Scan for the cell matching the given text and deliver its [X, Y] coordinate at center. 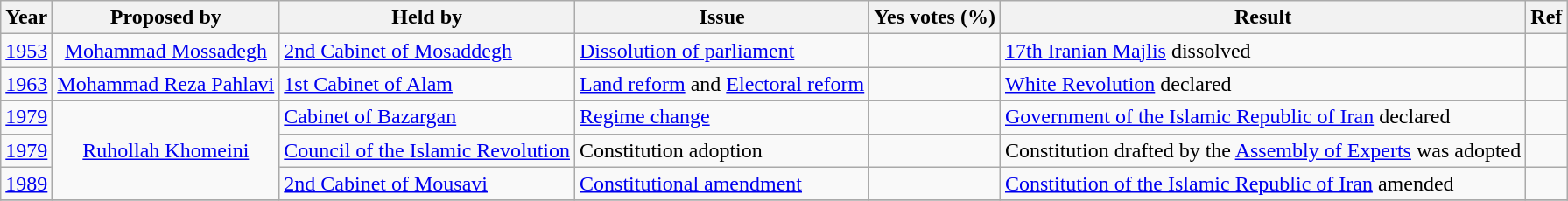
Constitutional amendment [722, 184]
Dissolution of parliament [722, 51]
Council of the Islamic Revolution [427, 150]
Ruhollah Khomeini [166, 150]
Constitution of the Islamic Republic of Iran amended [1262, 184]
Proposed by [166, 17]
Government of the Islamic Republic of Iran declared [1262, 117]
Land reform and Electoral reform [722, 84]
1989 [26, 184]
Held by [427, 17]
1st Cabinet of Alam [427, 84]
1953 [26, 51]
17th Iranian Majlis dissolved [1262, 51]
Mohammad Reza Pahlavi [166, 84]
Constitution drafted by the Assembly of Experts was adopted [1262, 150]
Year [26, 17]
2nd Cabinet of Mousavi [427, 184]
White Revolution declared [1262, 84]
Yes votes (%) [935, 17]
Mohammad Mossadegh [166, 51]
Result [1262, 17]
Issue [722, 17]
Regime change [722, 117]
Constitution adoption [722, 150]
Ref [1546, 17]
Cabinet of Bazargan [427, 117]
1963 [26, 84]
2nd Cabinet of Mosaddegh [427, 51]
